Provide the (X, Y) coordinate of the cell's center where the given text is located.  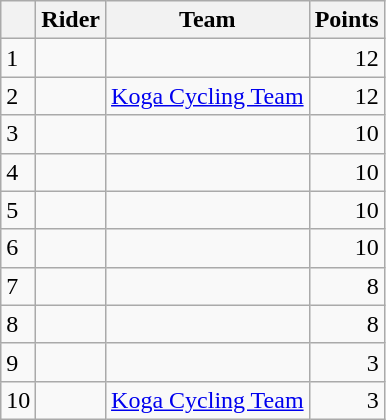
Team (208, 20)
5 (18, 210)
1 (18, 58)
7 (18, 286)
Points (346, 20)
2 (18, 96)
Rider (71, 20)
4 (18, 172)
6 (18, 248)
9 (18, 362)
